Capture the cell that displays the provided text and extract its [X, Y] central coordinate. 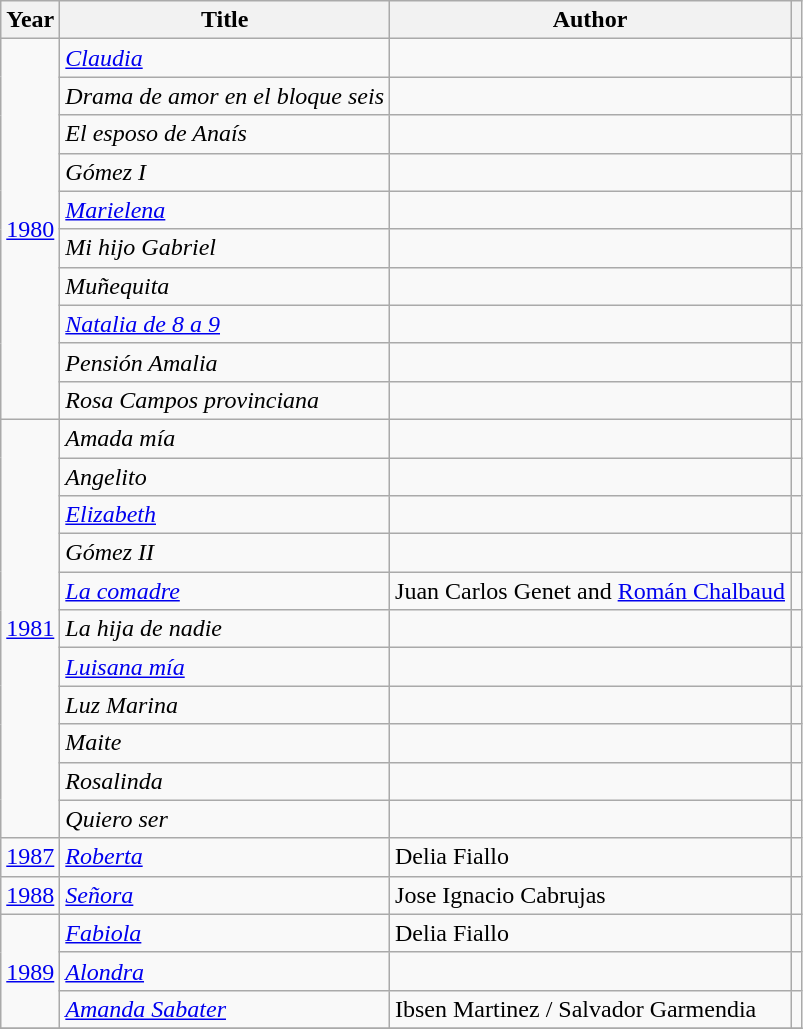
Ibsen Martinez / Salvador Garmendia [590, 1009]
Juan Carlos Genet and Román Chalbaud [590, 591]
Alondra [225, 971]
Year [30, 20]
Luisana mía [225, 667]
Amanda Sabater [225, 1009]
1988 [30, 895]
Author [590, 20]
Marielena [225, 210]
Angelito [225, 477]
Señora [225, 895]
Drama de amor en el bloque seis [225, 96]
1989 [30, 971]
La hija de nadie [225, 629]
Jose Ignacio Cabrujas [590, 895]
1987 [30, 857]
Mi hijo Gabriel [225, 248]
Title [225, 20]
Rosa Campos provinciana [225, 400]
1981 [30, 628]
1980 [30, 230]
Luz Marina [225, 705]
Gómez II [225, 553]
El esposo de Anaís [225, 134]
Elizabeth [225, 515]
La comadre [225, 591]
Fabiola [225, 933]
Rosalinda [225, 781]
Quiero ser [225, 819]
Gómez I [225, 172]
Pensión Amalia [225, 362]
Claudia [225, 58]
Muñequita [225, 286]
Maite [225, 743]
Roberta [225, 857]
Amada mía [225, 438]
Natalia de 8 a 9 [225, 324]
